Capture the cell that displays the provided text and extract its (x, y) central coordinate. 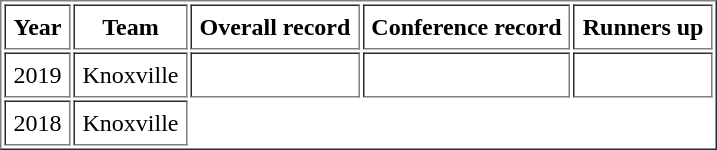
2018 (37, 122)
Conference record (466, 26)
Runners up (644, 26)
Year (37, 26)
2019 (37, 74)
Overall record (274, 26)
Team (131, 26)
